Return (X, Y) of the center of cell containing provided text 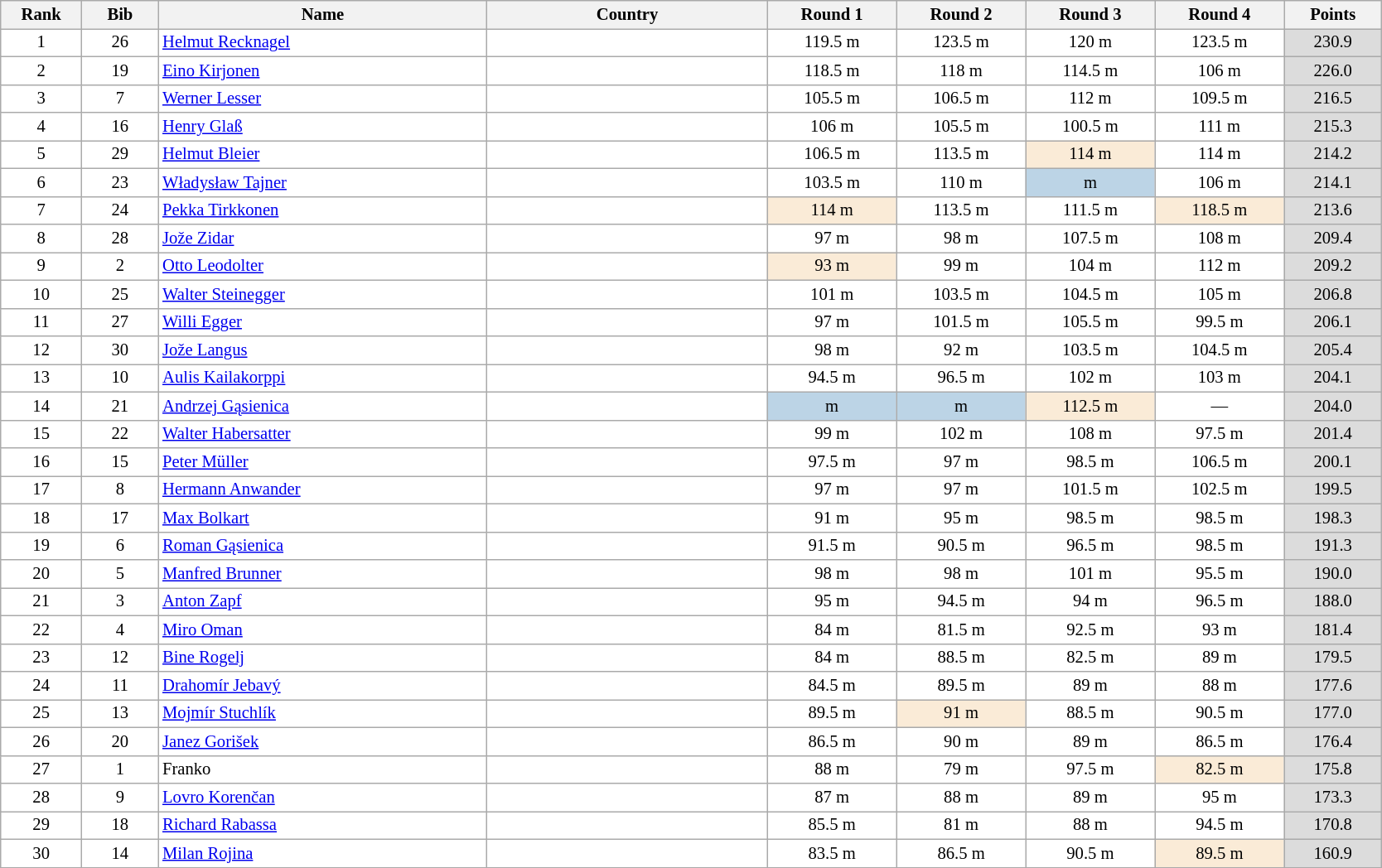
104 m (1090, 266)
Points (1333, 14)
90 m (961, 741)
79 m (961, 769)
114.5 m (1090, 70)
175.8 (1333, 769)
Peter Müller (323, 461)
Henry Glaß (323, 127)
Otto Leodolter (323, 266)
Eino Kirjonen (323, 70)
Manfred Brunner (323, 574)
198.3 (1333, 518)
Bib (121, 14)
Jože Zidar (323, 238)
84.5 m (832, 685)
188.0 (1333, 601)
85.5 m (832, 825)
205.4 (1333, 350)
181.4 (1333, 629)
Mojmír Stuchlík (323, 713)
Janez Gorišek (323, 741)
170.8 (1333, 825)
215.3 (1333, 127)
95.5 m (1220, 574)
Władysław Tajner (323, 182)
Werner Lesser (323, 99)
204.1 (1333, 378)
Name (323, 14)
100.5 m (1090, 127)
110 m (961, 182)
91.5 m (832, 546)
111.5 m (1090, 210)
230.9 (1333, 42)
177.6 (1333, 685)
Anton Zapf (323, 601)
Aulis Kailakorppi (323, 378)
103 m (1220, 378)
Round 4 (1220, 14)
92.5 m (1090, 629)
Helmut Recknagel (323, 42)
111 m (1220, 127)
160.9 (1333, 853)
87 m (832, 798)
Rank (41, 14)
— (1220, 406)
213.6 (1333, 210)
Miro Oman (323, 629)
107.5 m (1090, 238)
Milan Rojina (323, 853)
Country (627, 14)
201.4 (1333, 434)
83.5 m (832, 853)
99.5 m (1220, 322)
112.5 m (1090, 406)
177.0 (1333, 713)
Max Bolkart (323, 518)
179.5 (1333, 658)
Helmut Bleier (323, 154)
191.3 (1333, 546)
206.1 (1333, 322)
Walter Steinegger (323, 294)
173.3 (1333, 798)
206.8 (1333, 294)
Willi Egger (323, 322)
Richard Rabassa (323, 825)
226.0 (1333, 70)
Bine Rogelj (323, 658)
209.4 (1333, 238)
204.0 (1333, 406)
176.4 (1333, 741)
190.0 (1333, 574)
92 m (961, 350)
Drahomír Jebavý (323, 685)
Lovro Korenčan (323, 798)
200.1 (1333, 461)
Round 2 (961, 14)
119.5 m (832, 42)
214.2 (1333, 154)
Round 3 (1090, 14)
Roman Gąsienica (323, 546)
Hermann Anwander (323, 489)
199.5 (1333, 489)
81 m (961, 825)
105 m (1220, 294)
81.5 m (961, 629)
Walter Habersatter (323, 434)
214.1 (1333, 182)
109.5 m (1220, 99)
Andrzej Gąsienica (323, 406)
118 m (961, 70)
Round 1 (832, 14)
94 m (1090, 601)
102.5 m (1220, 489)
216.5 (1333, 99)
Jože Langus (323, 350)
120 m (1090, 42)
Pekka Tirkkonen (323, 210)
Franko (323, 769)
209.2 (1333, 266)
